Extract the (X, Y) coordinate from the center of the cell holding the provided text.  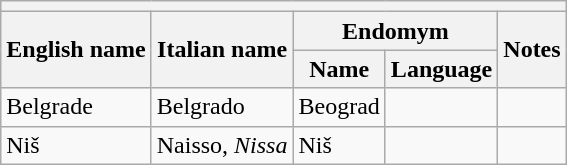
Name (339, 69)
Belgrade (76, 107)
Notes (532, 50)
Belgrado (222, 107)
Language (441, 69)
English name (76, 50)
Italian name (222, 50)
Naisso, Nissa (222, 145)
Endomym (396, 31)
Beograd (339, 107)
